Pinpoint the cell where the given text exists, returning its [X, Y] midpoint coordinate. 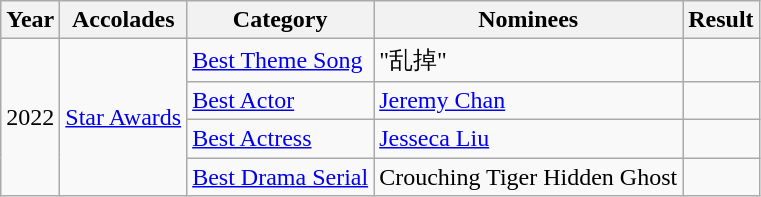
2022 [30, 118]
"乱掉" [528, 60]
Best Actress [280, 138]
Best Theme Song [280, 60]
Jeremy Chan [528, 100]
Best Drama Serial [280, 177]
Accolades [124, 20]
Jesseca Liu [528, 138]
Result [721, 20]
Nominees [528, 20]
Best Actor [280, 100]
Star Awards [124, 118]
Year [30, 20]
Crouching Tiger Hidden Ghost [528, 177]
Category [280, 20]
